Search for the cell housing the specified text and yield its [x, y] center coordinate. 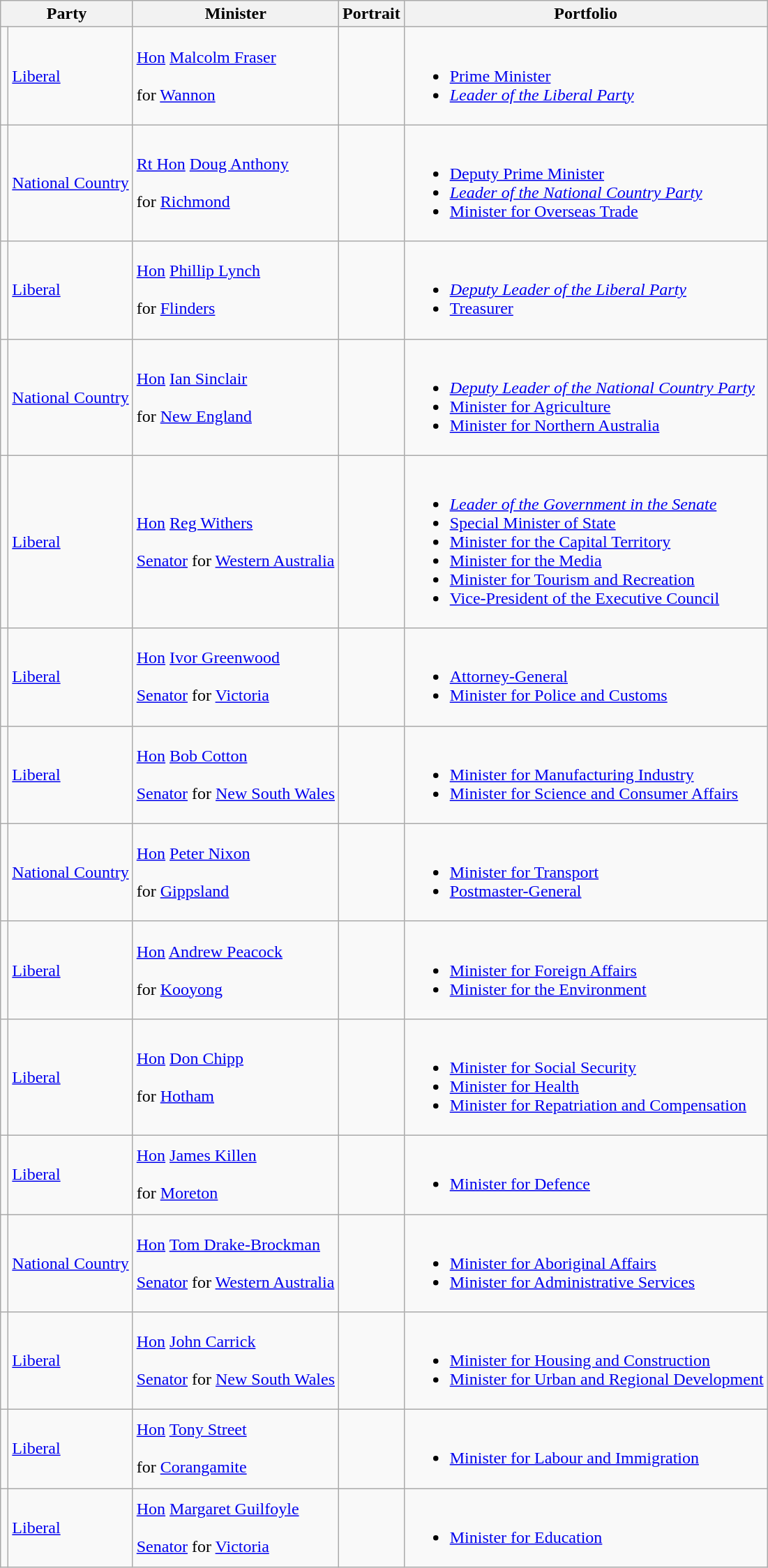
Minister for Labour and Immigration [586, 1449]
Minister for TransportPostmaster-General [586, 872]
Minister for Foreign AffairsMinister for the Environment [586, 970]
Rt Hon Doug Anthony for Richmond [236, 183]
Minister for Education [586, 1528]
Hon Tom Drake-Brockman Senator for Western Australia [236, 1263]
Hon Reg Withers Senator for Western Australia [236, 542]
Prime MinisterLeader of the Liberal Party [586, 76]
Hon Peter Nixon for Gippsland [236, 872]
Minister for Aboriginal AffairsMinister for Administrative Services [586, 1263]
Party [67, 14]
Hon Ian Sinclair for New England [236, 397]
Hon Phillip Lynch for Flinders [236, 290]
Minister [236, 14]
Minister for Social SecurityMinister for HealthMinister for Repatriation and Compensation [586, 1076]
Hon Ivor Greenwood Senator for Victoria [236, 677]
Hon John Carrick Senator for New South Wales [236, 1361]
Hon Bob Cotton Senator for New South Wales [236, 775]
Portrait [372, 14]
Attorney-GeneralMinister for Police and Customs [586, 677]
Hon Margaret Guilfoyle Senator for Victoria [236, 1528]
Hon Malcolm Fraser for Wannon [236, 76]
Deputy Prime MinisterLeader of the National Country PartyMinister for Overseas Trade [586, 183]
Minister for Manufacturing IndustryMinister for Science and Consumer Affairs [586, 775]
Hon Andrew Peacock for Kooyong [236, 970]
Hon Don Chipp for Hotham [236, 1076]
Minister for Defence [586, 1174]
Hon Tony Street for Corangamite [236, 1449]
Portfolio [586, 14]
Deputy Leader of the Liberal PartyTreasurer [586, 290]
Hon James Killen for Moreton [236, 1174]
Deputy Leader of the National Country PartyMinister for AgricultureMinister for Northern Australia [586, 397]
Minister for Housing and ConstructionMinister for Urban and Regional Development [586, 1361]
